For the text-containing cell, return its midpoint in (x, y) coordinate format. 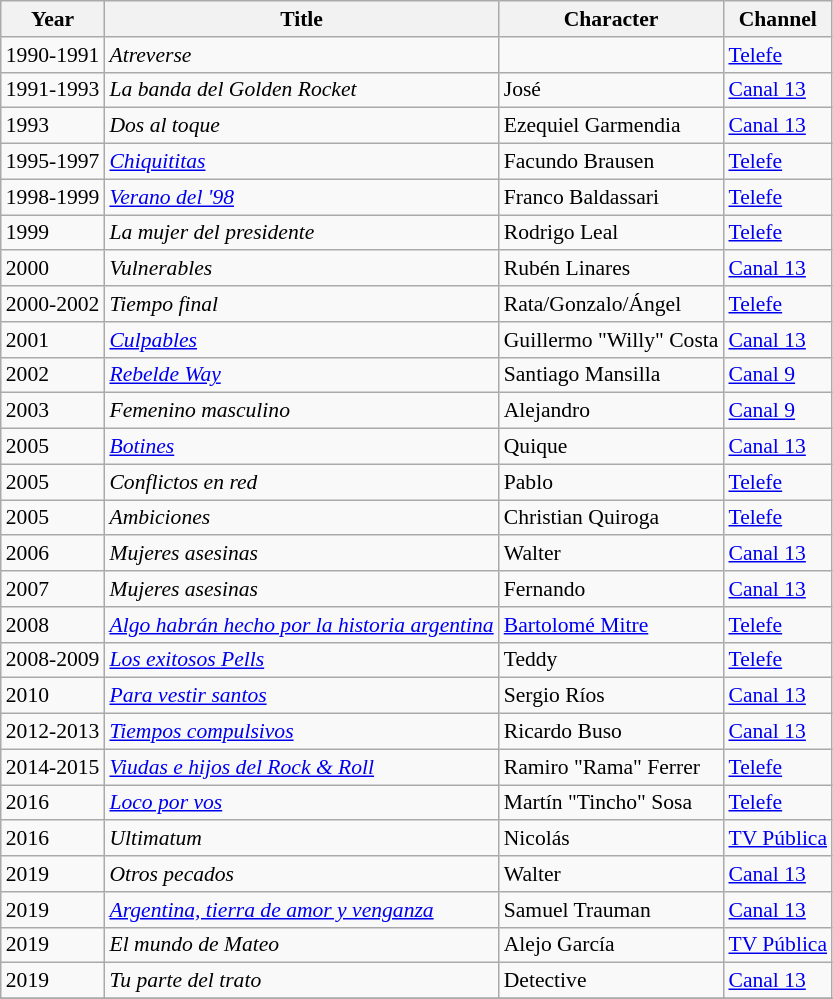
Pablo (612, 482)
El mundo de Mateo (301, 945)
Vulnerables (301, 269)
Viudas e hijos del Rock & Roll (301, 767)
Santiago Mansilla (612, 375)
Tiempo final (301, 304)
2002 (53, 375)
Character (612, 19)
La banda del Golden Rocket (301, 90)
1999 (53, 233)
Argentina, tierra de amor y venganza (301, 910)
Ultimatum (301, 839)
Botines (301, 447)
Algo habrán hecho por la historia argentina (301, 625)
Guillermo "Willy" Costa (612, 340)
2012-2013 (53, 732)
Conflictos en red (301, 482)
1998-1999 (53, 197)
2014-2015 (53, 767)
Detective (612, 981)
2008-2009 (53, 660)
Alejo García (612, 945)
2000 (53, 269)
Martín "Tincho" Sosa (612, 803)
1993 (53, 126)
José (612, 90)
Rebelde Way (301, 375)
Rubén Linares (612, 269)
2003 (53, 411)
1990-1991 (53, 55)
1995-1997 (53, 162)
Rata/Gonzalo/Ángel (612, 304)
Rodrigo Leal (612, 233)
2001 (53, 340)
Tu parte del trato (301, 981)
Femenino masculino (301, 411)
Dos al toque (301, 126)
2000-2002 (53, 304)
La mujer del presidente (301, 233)
Chiquititas (301, 162)
Samuel Trauman (612, 910)
1991-1993 (53, 90)
Los exitosos Pells (301, 660)
Otros pecados (301, 874)
Year (53, 19)
Tiempos compulsivos (301, 732)
Sergio Ríos (612, 696)
2010 (53, 696)
Alejandro (612, 411)
Teddy (612, 660)
Christian Quiroga (612, 518)
Bartolomé Mitre (612, 625)
2006 (53, 554)
Fernando (612, 589)
Franco Baldassari (612, 197)
Ramiro "Rama" Ferrer (612, 767)
2008 (53, 625)
Ezequiel Garmendia (612, 126)
Facundo Brausen (612, 162)
Nicolás (612, 839)
Para vestir santos (301, 696)
Title (301, 19)
Culpables (301, 340)
Atreverse (301, 55)
Verano del '98 (301, 197)
Channel (778, 19)
Loco por vos (301, 803)
Ambiciones (301, 518)
Quique (612, 447)
2007 (53, 589)
Ricardo Buso (612, 732)
